Extract the [x, y] coordinate from the center of the cell holding the provided text.  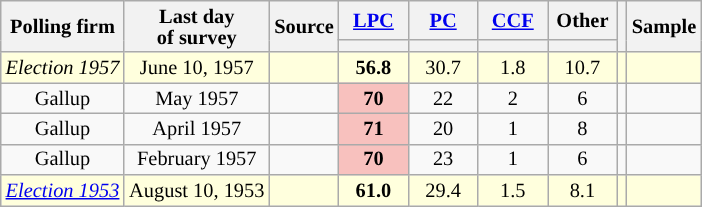
February 1957 [196, 160]
April 1957 [196, 128]
Source [304, 26]
June 10, 1957 [196, 68]
Sample [664, 26]
8 [583, 128]
20 [443, 128]
Election 1957 [62, 68]
22 [443, 98]
23 [443, 160]
August 10, 1953 [196, 190]
Other [583, 20]
61.0 [374, 190]
1.5 [513, 190]
30.7 [443, 68]
Last day of survey [196, 26]
8.1 [583, 190]
1.8 [513, 68]
LPC [374, 20]
29.4 [443, 190]
56.8 [374, 68]
May 1957 [196, 98]
PC [443, 20]
10.7 [583, 68]
2 [513, 98]
71 [374, 128]
Election 1953 [62, 190]
CCF [513, 20]
Polling firm [62, 26]
